Provide the [x, y] coordinate of the cell's center where the given text is located.  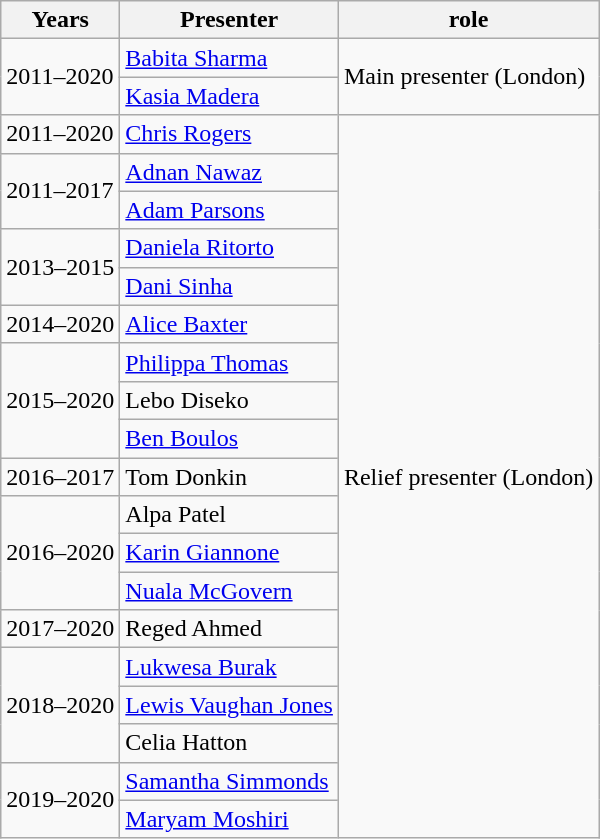
Babita Sharma [230, 58]
2019–2020 [60, 800]
Reged Ahmed [230, 629]
Samantha Simmonds [230, 781]
Karin Giannone [230, 553]
Relief presenter (London) [468, 476]
2018–2020 [60, 705]
Chris Rogers [230, 134]
Daniela Ritorto [230, 248]
Ben Boulos [230, 438]
Philippa Thomas [230, 362]
Lukwesa Burak [230, 667]
Presenter [230, 20]
Tom Donkin [230, 477]
Nuala McGovern [230, 591]
2015–2020 [60, 400]
2014–2020 [60, 324]
Maryam Moshiri [230, 819]
2013–2015 [60, 267]
2016–2017 [60, 477]
Lewis Vaughan Jones [230, 705]
Alpa Patel [230, 515]
Adnan Nawaz [230, 172]
Lebo Diseko [230, 400]
2017–2020 [60, 629]
Celia Hatton [230, 743]
Dani Sinha [230, 286]
Alice Baxter [230, 324]
Adam Parsons [230, 210]
Kasia Madera [230, 96]
Main presenter (London) [468, 77]
2011–2017 [60, 191]
role [468, 20]
Years [60, 20]
2016–2020 [60, 553]
